Search for the cell housing the specified text and yield its [x, y] center coordinate. 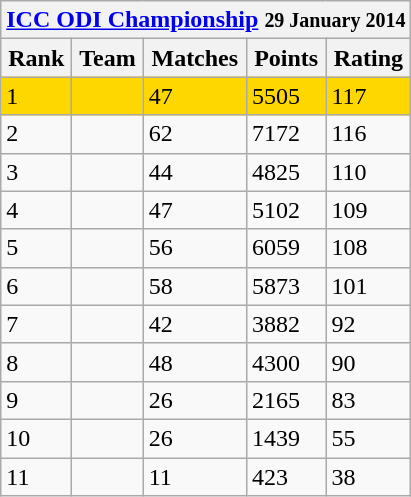
Points [286, 58]
3882 [286, 324]
58 [194, 286]
90 [368, 362]
7 [36, 324]
110 [368, 172]
117 [368, 96]
423 [286, 477]
48 [194, 362]
5 [36, 248]
44 [194, 172]
1439 [286, 438]
Team [108, 58]
8 [36, 362]
108 [368, 248]
5873 [286, 286]
109 [368, 210]
2165 [286, 400]
116 [368, 134]
5102 [286, 210]
9 [36, 400]
Matches [194, 58]
ICC ODI Championship 29 January 2014 [206, 20]
56 [194, 248]
4300 [286, 362]
1 [36, 96]
10 [36, 438]
55 [368, 438]
Rank [36, 58]
Rating [368, 58]
42 [194, 324]
6 [36, 286]
2 [36, 134]
4825 [286, 172]
92 [368, 324]
3 [36, 172]
6059 [286, 248]
4 [36, 210]
38 [368, 477]
62 [194, 134]
101 [368, 286]
5505 [286, 96]
83 [368, 400]
7172 [286, 134]
